Capture the cell that displays the provided text and extract its (x, y) central coordinate. 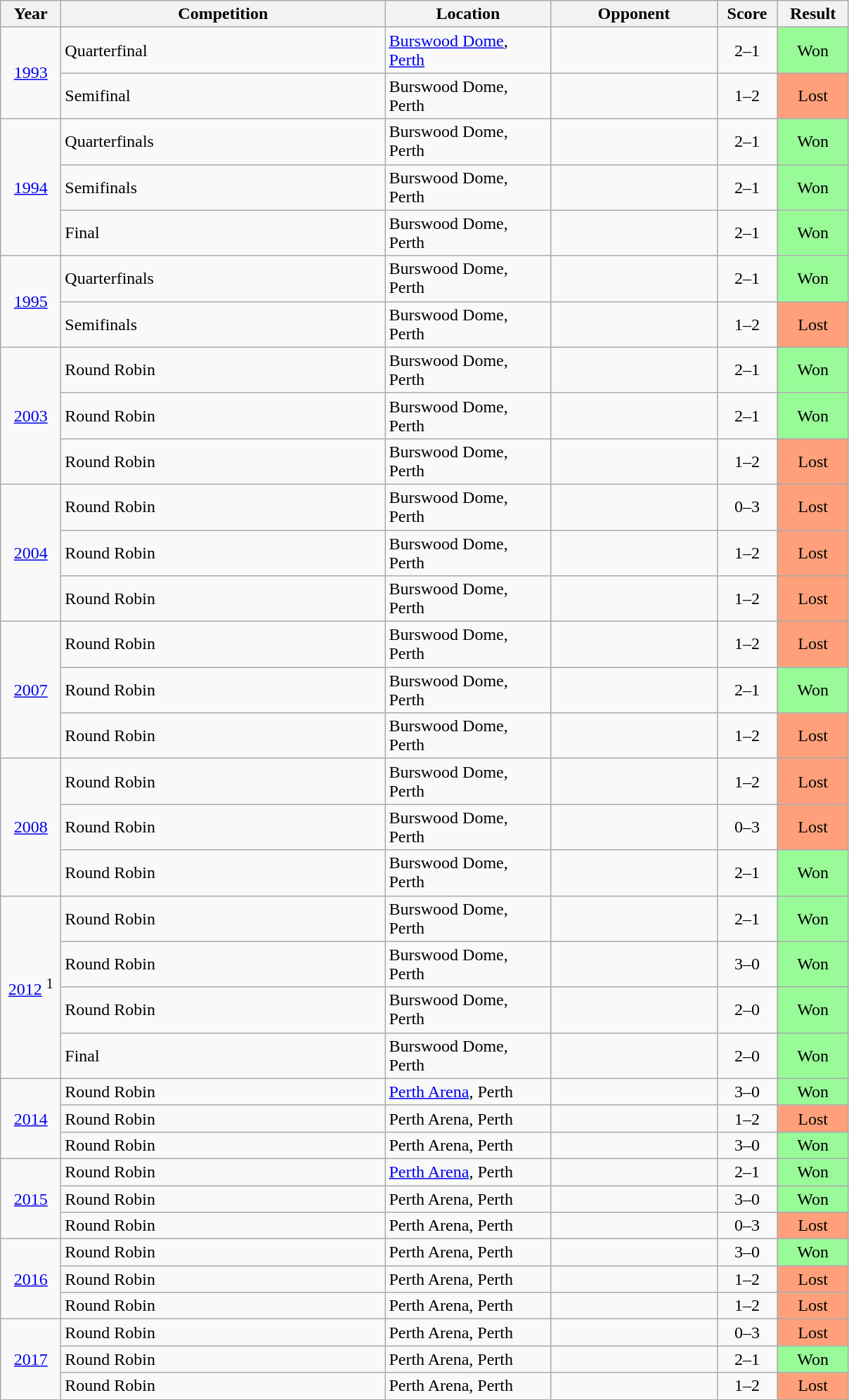
2003 (31, 416)
2017 (31, 1359)
1994 (31, 187)
Year (31, 14)
2014 (31, 1118)
2012 1 (31, 987)
Score (747, 14)
2007 (31, 690)
Quarterfinal (223, 51)
2016 (31, 1279)
Location (468, 14)
1995 (31, 301)
2015 (31, 1198)
Competition (223, 14)
Semifinal (223, 96)
Result (812, 14)
Opponent (634, 14)
2008 (31, 827)
2004 (31, 552)
1993 (31, 73)
